For the text-containing cell, return its midpoint in [x, y] coordinate format. 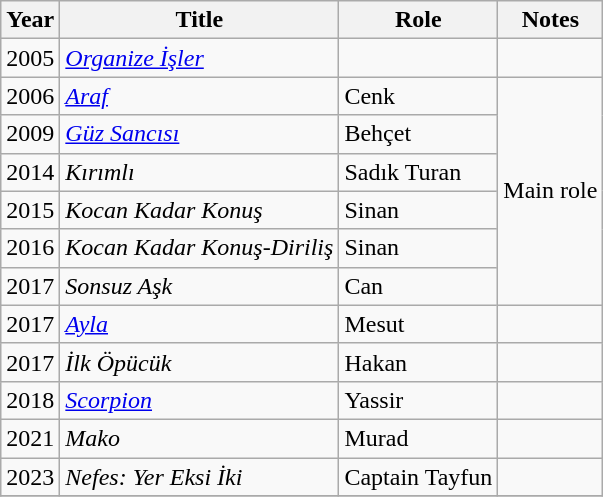
2018 [30, 400]
Behçet [418, 134]
Organize İşler [200, 58]
Kırımlı [200, 172]
Kocan Kadar Konuş [200, 210]
Main role [550, 191]
Hakan [418, 362]
Scorpion [200, 400]
Murad [418, 438]
Yassir [418, 400]
Year [30, 20]
Title [200, 20]
Nefes: Yer Eksi İki [200, 477]
Sadık Turan [418, 172]
Mako [200, 438]
2015 [30, 210]
Can [418, 286]
Notes [550, 20]
Cenk [418, 96]
2006 [30, 96]
2014 [30, 172]
Güz Sancısı [200, 134]
2023 [30, 477]
Ayla [200, 324]
İlk Öpücük [200, 362]
2016 [30, 248]
Role [418, 20]
Kocan Kadar Konuş-Diriliş [200, 248]
2021 [30, 438]
Sonsuz Aşk [200, 286]
2009 [30, 134]
Captain Tayfun [418, 477]
Mesut [418, 324]
Araf [200, 96]
2005 [30, 58]
